Scan for the cell matching the given text and deliver its (X, Y) coordinate at center. 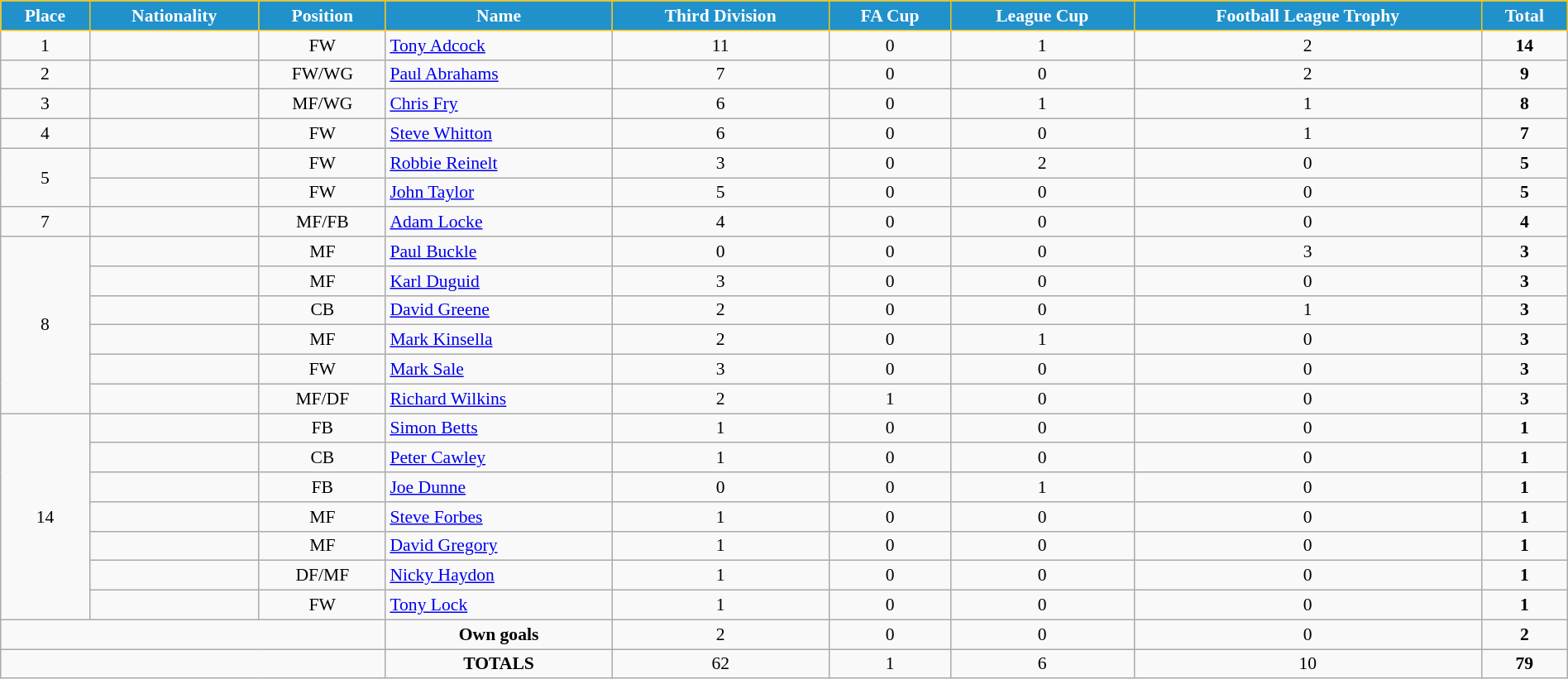
Adam Locke (498, 222)
62 (721, 664)
FA Cup (890, 16)
MF/FB (323, 222)
MF/WG (323, 104)
Name (498, 16)
Position (323, 16)
Paul Buckle (498, 251)
Tony Adcock (498, 45)
9 (1524, 74)
Mark Kinsella (498, 340)
John Taylor (498, 193)
David Greene (498, 310)
11 (721, 45)
Third Division (721, 16)
Own goals (498, 634)
Paul Abrahams (498, 74)
Football League Trophy (1307, 16)
10 (1307, 664)
Richard Wilkins (498, 399)
Robbie Reinelt (498, 163)
Mark Sale (498, 370)
DF/MF (323, 576)
Steve Whitton (498, 134)
Joe Dunne (498, 487)
Chris Fry (498, 104)
Peter Cawley (498, 458)
Place (45, 16)
League Cup (1042, 16)
79 (1524, 664)
Karl Duguid (498, 281)
TOTALS (498, 664)
MF/DF (323, 399)
FW/WG (323, 74)
Total (1524, 16)
Tony Lock (498, 605)
Simon Betts (498, 428)
Steve Forbes (498, 517)
David Gregory (498, 546)
Nationality (174, 16)
Nicky Haydon (498, 576)
